From the cell containing the given text, extract its center point as [X, Y] coordinate. 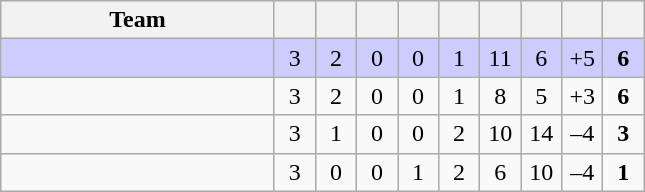
11 [500, 58]
8 [500, 96]
5 [542, 96]
+5 [582, 58]
+3 [582, 96]
Team [138, 20]
14 [542, 134]
